Search for the cell housing the specified text and yield its (x, y) center coordinate. 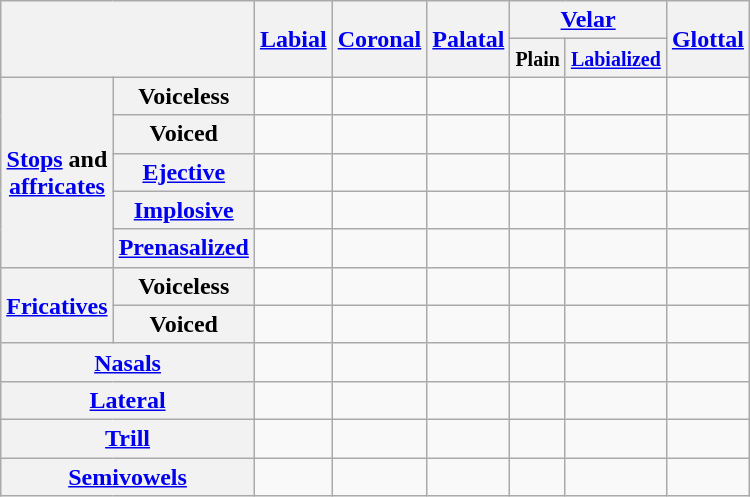
Lateral (128, 400)
Semivowels (128, 477)
Ejective (184, 172)
Implosive (184, 210)
Coronal (380, 39)
Prenasalized (184, 248)
Velar (588, 20)
Labial (293, 39)
Palatal (468, 39)
Labialized (616, 58)
Stops andaffricates (57, 172)
Fricatives (57, 305)
Glottal (708, 39)
Trill (128, 438)
Nasals (128, 362)
Plain (538, 58)
